Find where the given text appears and provide that cell's center as [x, y] coordinate. 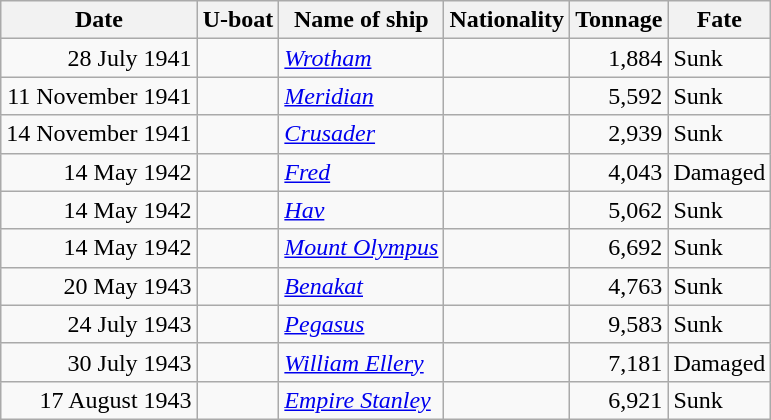
14 November 1941 [99, 134]
Nationality [507, 20]
Fate [720, 20]
9,583 [619, 324]
20 May 1943 [99, 286]
5,062 [619, 210]
17 August 1943 [99, 400]
William Ellery [362, 362]
4,763 [619, 286]
Name of ship [362, 20]
Hav [362, 210]
Crusader [362, 134]
6,921 [619, 400]
Tonnage [619, 20]
4,043 [619, 172]
Mount Olympus [362, 248]
Benakat [362, 286]
Empire Stanley [362, 400]
1,884 [619, 58]
24 July 1943 [99, 324]
Meridian [362, 96]
5,592 [619, 96]
30 July 1943 [99, 362]
Fred [362, 172]
Wrotham [362, 58]
11 November 1941 [99, 96]
U-boat [238, 20]
Date [99, 20]
7,181 [619, 362]
6,692 [619, 248]
2,939 [619, 134]
Pegasus [362, 324]
28 July 1941 [99, 58]
